Locate the cell with the specified text and output its [X, Y] center coordinate. 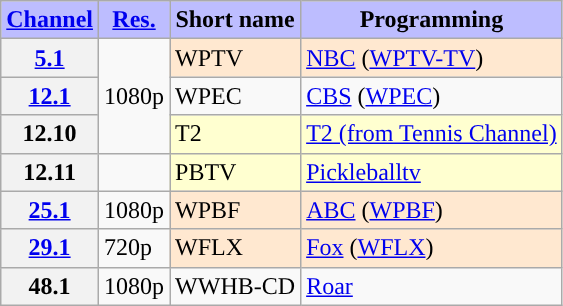
Res. [134, 20]
25.1 [50, 210]
ABC (WPBF) [432, 210]
NBC (WPTV-TV) [432, 58]
WPBF [236, 210]
12.10 [50, 134]
T2 [236, 134]
PBTV [236, 172]
Channel [50, 20]
WPEC [236, 96]
WPTV [236, 58]
T2 (from Tennis Channel) [432, 134]
5.1 [50, 58]
48.1 [50, 286]
Pickleballtv [432, 172]
Roar [432, 286]
Programming [432, 20]
Fox (WFLX) [432, 248]
Short name [236, 20]
WFLX [236, 248]
29.1 [50, 248]
12.1 [50, 96]
720p [134, 248]
CBS (WPEC) [432, 96]
12.11 [50, 172]
WWHB-CD [236, 286]
